From the cell containing the given text, extract its center point as (X, Y) coordinate. 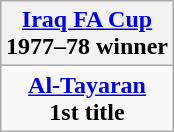
Iraq FA Cup1977–78 winner (86, 34)
Al-Tayaran1st title (86, 98)
